Detect which cell encompasses the target text, then output its [X, Y] center coordinate. 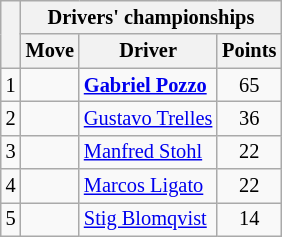
Marcos Ligato [148, 186]
Manfred Stohl [148, 152]
3 [11, 152]
Driver [148, 51]
14 [249, 219]
4 [11, 186]
Gabriel Pozzo [148, 85]
Move [50, 51]
Stig Blomqvist [148, 219]
5 [11, 219]
Points [249, 51]
2 [11, 118]
Drivers' championships [152, 17]
1 [11, 85]
Gustavo Trelles [148, 118]
65 [249, 85]
36 [249, 118]
